Scan for the cell matching the given text and deliver its [x, y] coordinate at center. 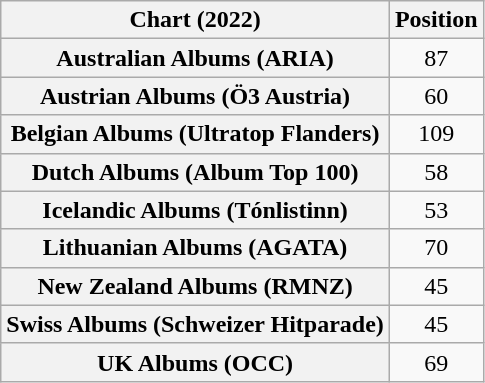
UK Albums (OCC) [196, 362]
60 [436, 96]
Position [436, 20]
Belgian Albums (Ultratop Flanders) [196, 134]
58 [436, 172]
Icelandic Albums (Tónlistinn) [196, 210]
53 [436, 210]
Dutch Albums (Album Top 100) [196, 172]
New Zealand Albums (RMNZ) [196, 286]
Lithuanian Albums (AGATA) [196, 248]
109 [436, 134]
Swiss Albums (Schweizer Hitparade) [196, 324]
70 [436, 248]
69 [436, 362]
Chart (2022) [196, 20]
Austrian Albums (Ö3 Austria) [196, 96]
Australian Albums (ARIA) [196, 58]
87 [436, 58]
